Extract the [X, Y] coordinate from the center of the cell holding the provided text.  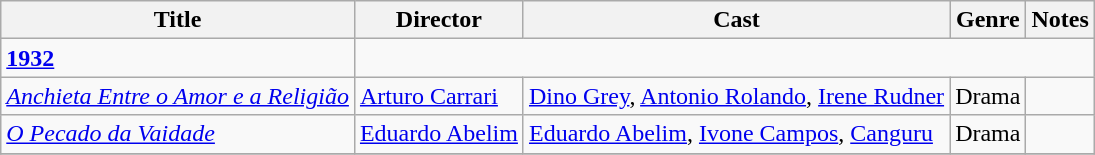
Dino Grey, Antonio Rolando, Irene Rudner [736, 96]
O Pecado da Vaidade [178, 134]
1932 [178, 58]
Director [438, 20]
Anchieta Entre o Amor e a Religião [178, 96]
Eduardo Abelim, Ivone Campos, Canguru [736, 134]
Genre [988, 20]
Title [178, 20]
Arturo Carrari [438, 96]
Cast [736, 20]
Eduardo Abelim [438, 134]
Notes [1060, 20]
